Locate the cell with the specified text and output its (X, Y) center coordinate. 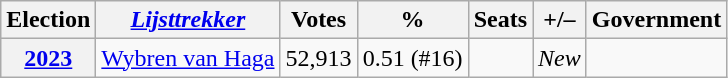
Seats (500, 20)
0.51 (#16) (412, 58)
Wybren van Haga (188, 58)
Election (48, 20)
New (560, 58)
Government (656, 20)
Votes (318, 20)
% (412, 20)
+/– (560, 20)
Lijsttrekker (188, 20)
2023 (48, 58)
52,913 (318, 58)
